From the cell containing the given text, extract its center point as [X, Y] coordinate. 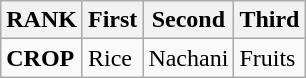
Fruits [270, 58]
RANK [42, 20]
First [112, 20]
Rice [112, 58]
Nachani [188, 58]
Third [270, 20]
CROP [42, 58]
Second [188, 20]
